For the text-containing cell, return its midpoint in [x, y] coordinate format. 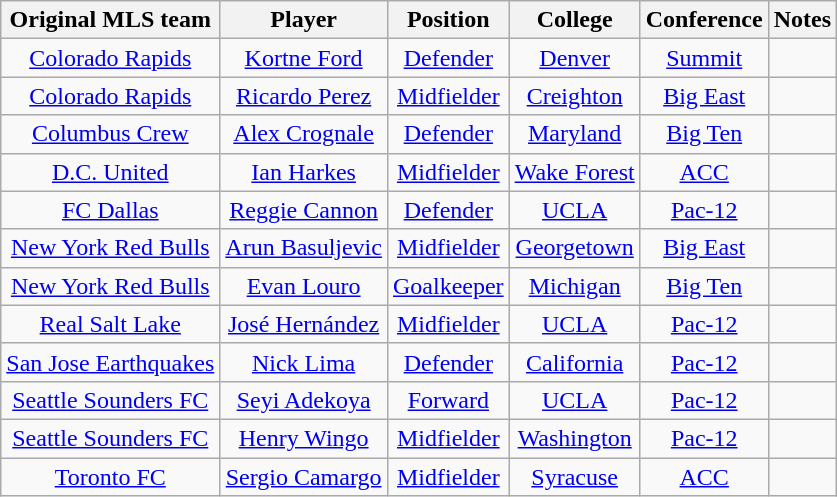
Seyi Adekoya [304, 400]
Maryland [574, 134]
Forward [448, 400]
San Jose Earthquakes [110, 362]
Ricardo Perez [304, 96]
Conference [704, 20]
FC Dallas [110, 210]
Real Salt Lake [110, 324]
College [574, 20]
Wake Forest [574, 172]
Georgetown [574, 248]
Evan Louro [304, 286]
Washington [574, 438]
Arun Basuljevic [304, 248]
Summit [704, 58]
Columbus Crew [110, 134]
José Hernández [304, 324]
Denver [574, 58]
Michigan [574, 286]
Nick Lima [304, 362]
Reggie Cannon [304, 210]
Henry Wingo [304, 438]
Toronto FC [110, 477]
Player [304, 20]
Sergio Camargo [304, 477]
Ian Harkes [304, 172]
California [574, 362]
Position [448, 20]
D.C. United [110, 172]
Alex Crognale [304, 134]
Syracuse [574, 477]
Goalkeeper [448, 286]
Kortne Ford [304, 58]
Creighton [574, 96]
Original MLS team [110, 20]
Notes [802, 20]
